Return the (X, Y) coordinate for the center point of the cell that contains the specified text.  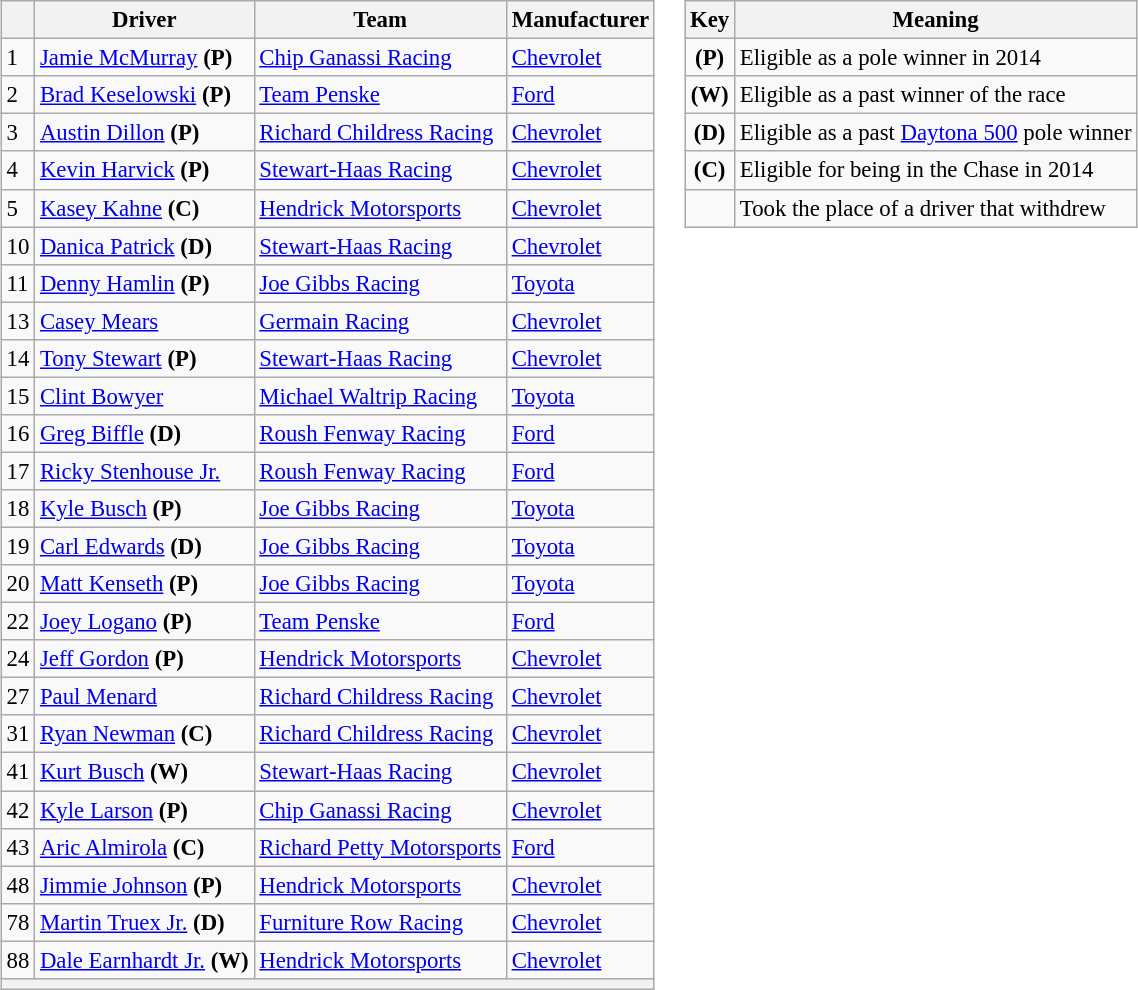
14 (18, 358)
24 (18, 659)
(D) (710, 133)
Jamie McMurray (P) (144, 58)
20 (18, 584)
16 (18, 434)
Clint Bowyer (144, 396)
Kyle Larson (P) (144, 809)
Took the place of a driver that withdrew (936, 208)
Kevin Harvick (P) (144, 170)
(W) (710, 95)
Joey Logano (P) (144, 622)
3 (18, 133)
Tony Stewart (P) (144, 358)
88 (18, 960)
Austin Dillon (P) (144, 133)
27 (18, 697)
22 (18, 622)
43 (18, 847)
Manufacturer (580, 20)
Team (380, 20)
78 (18, 922)
Kasey Kahne (C) (144, 208)
Casey Mears (144, 321)
Eligible as a past winner of the race (936, 95)
Michael Waltrip Racing (380, 396)
4 (18, 170)
Ricky Stenhouse Jr. (144, 471)
Kurt Busch (W) (144, 772)
(C) (710, 170)
48 (18, 885)
Matt Kenseth (P) (144, 584)
15 (18, 396)
(P) (710, 58)
Ryan Newman (C) (144, 734)
5 (18, 208)
Aric Almirola (C) (144, 847)
Denny Hamlin (P) (144, 283)
Richard Petty Motorsports (380, 847)
17 (18, 471)
18 (18, 509)
1 (18, 58)
Eligible for being in the Chase in 2014 (936, 170)
Greg Biffle (D) (144, 434)
2 (18, 95)
Furniture Row Racing (380, 922)
10 (18, 246)
Carl Edwards (D) (144, 546)
Eligible as a past Daytona 500 pole winner (936, 133)
Driver (144, 20)
Danica Patrick (D) (144, 246)
19 (18, 546)
Brad Keselowski (P) (144, 95)
13 (18, 321)
Paul Menard (144, 697)
Germain Racing (380, 321)
42 (18, 809)
31 (18, 734)
11 (18, 283)
Kyle Busch (P) (144, 509)
Dale Earnhardt Jr. (W) (144, 960)
Jeff Gordon (P) (144, 659)
Martin Truex Jr. (D) (144, 922)
Meaning (936, 20)
Eligible as a pole winner in 2014 (936, 58)
Jimmie Johnson (P) (144, 885)
Key (710, 20)
41 (18, 772)
